Identify which cell holds the provided text, then report its (X, Y) central coordinate. 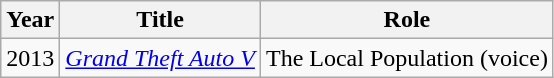
The Local Population (voice) (406, 58)
2013 (30, 58)
Year (30, 20)
Title (160, 20)
Role (406, 20)
Grand Theft Auto V (160, 58)
